Find where the given text appears and provide that cell's center as [X, Y] coordinate. 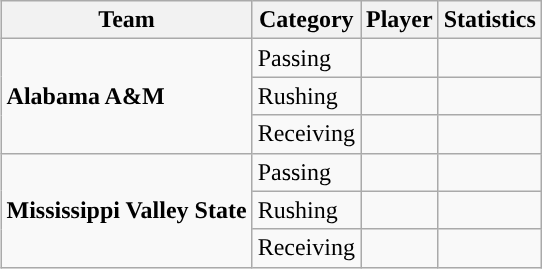
Player [399, 20]
Alabama A&M [126, 96]
Mississippi Valley State [126, 210]
Category [306, 20]
Team [126, 20]
Statistics [490, 20]
